Scan for the cell matching the given text and deliver its (X, Y) coordinate at center. 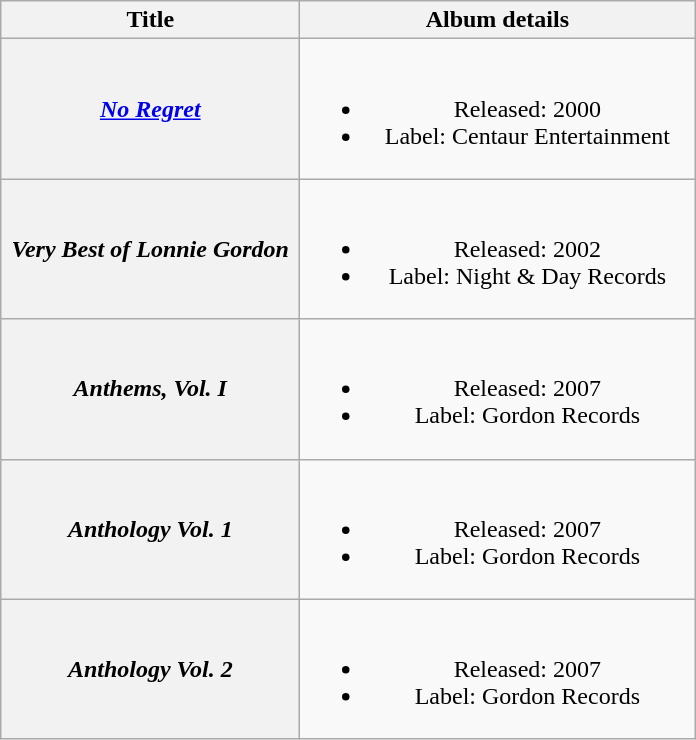
Very Best of Lonnie Gordon (150, 249)
Anthems, Vol. I (150, 389)
Released: 2002Label: Night & Day Records (498, 249)
Anthology Vol. 2 (150, 669)
Album details (498, 20)
Title (150, 20)
Anthology Vol. 1 (150, 529)
Released: 2000Label: Centaur Entertainment (498, 109)
No Regret (150, 109)
